Search for the cell housing the specified text and yield its (x, y) center coordinate. 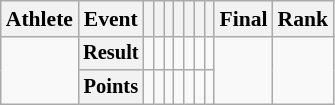
Rank (304, 19)
Athlete (40, 19)
Points (111, 87)
Final (243, 19)
Result (111, 54)
Event (111, 19)
